Find where the given text appears and provide that cell's center as [x, y] coordinate. 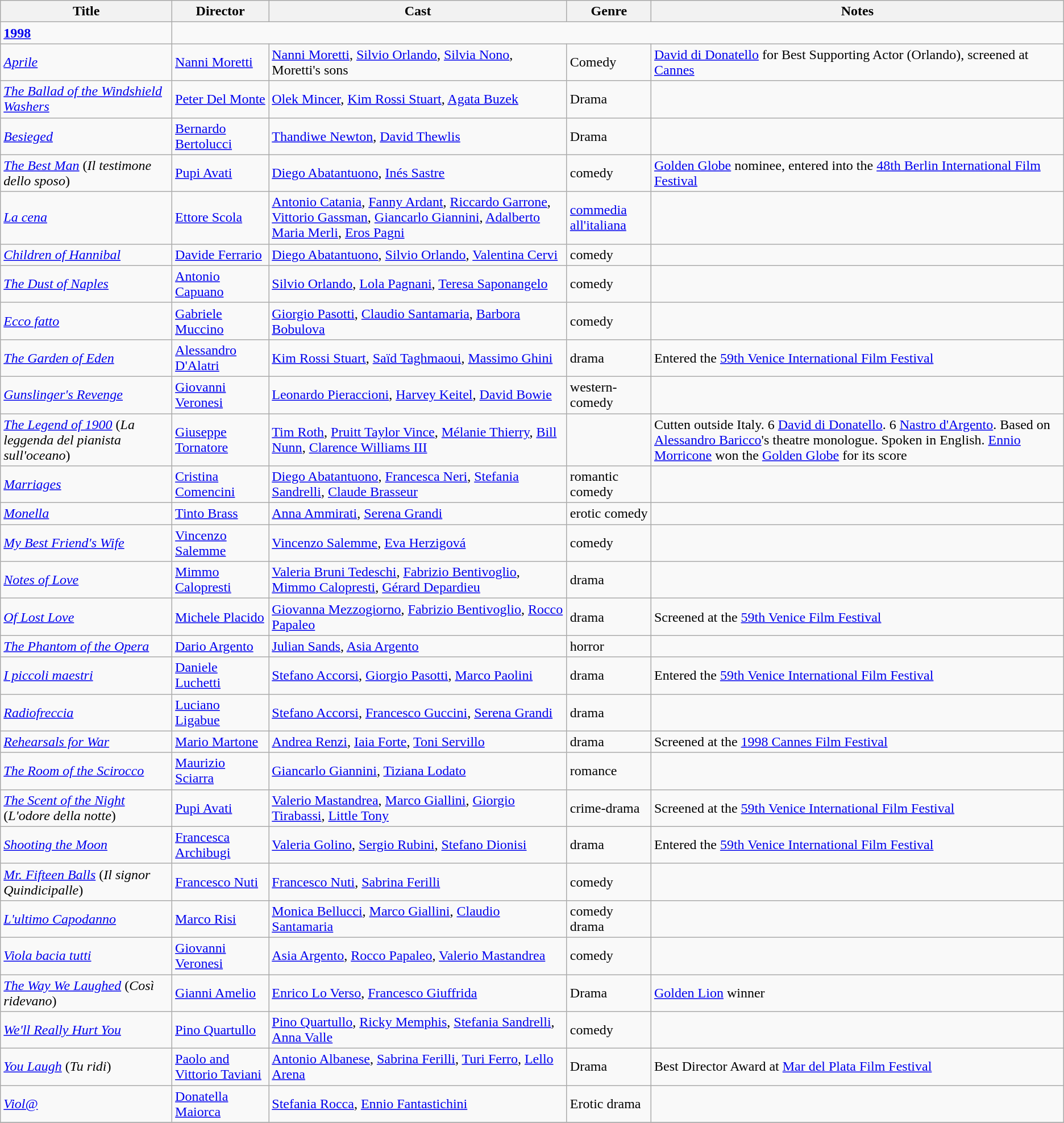
Viola bacia tutti [86, 956]
Diego Abatantuono, Silvio Orlando, Valentina Cervi [418, 255]
Best Director Award at Mar del Plata Film Festival [857, 1067]
Olek Mincer, Kim Rossi Stuart, Agata Buzek [418, 99]
Monella [86, 514]
Bernardo Bertolucci [221, 136]
Genre [609, 11]
Antonio Albanese, Sabrina Ferilli, Turi Ferro, Lello Arena [418, 1067]
Notes [857, 11]
Screened at the 1998 Cannes Film Festival [857, 742]
The Ballad of the Windshield Washers [86, 99]
The Dust of Naples [86, 284]
comedy drama [609, 918]
Besieged [86, 136]
My Best Friend's Wife [86, 543]
Radiofreccia [86, 713]
crime-drama [609, 808]
Nanni Moretti [221, 63]
Shooting the Moon [86, 845]
Cristina Comencini [221, 484]
Mr. Fifteen Balls (Il signor Quindicipalle) [86, 882]
Kim Rossi Stuart, Saïd Taghmaoui, Massimo Ghini [418, 358]
Giuseppe Tornatore [221, 440]
Diego Abatantuono, Inés Sastre [418, 173]
Golden Lion winner [857, 992]
Of Lost Love [86, 617]
erotic comedy [609, 514]
Antonio Capuano [221, 284]
Valerio Mastandrea, Marco Giallini, Giorgio Tirabassi, Little Tony [418, 808]
Donatella Maiorca [221, 1104]
Julian Sands, Asia Argento [418, 646]
commedia all'italiana [609, 218]
Francesco Nuti, Sabrina Ferilli [418, 882]
Monica Bellucci, Marco Giallini, Claudio Santamaria [418, 918]
Comedy [609, 63]
The Scent of the Night (L'odore della notte) [86, 808]
Viol@ [86, 1104]
Gianni Amelio [221, 992]
The Garden of Eden [86, 358]
La cena [86, 218]
Director [221, 11]
Diego Abatantuono, Francesca Neri, Stefania Sandrelli, Claude Brasseur [418, 484]
You Laugh (Tu ridi) [86, 1067]
L'ultimo Capodanno [86, 918]
Leonardo Pieraccioni, Harvey Keitel, David Bowie [418, 394]
Pino Quartullo [221, 1030]
Luciano Ligabue [221, 713]
The Room of the Scirocco [86, 771]
Vincenzo Salemme, Eva Herzigová [418, 543]
Anna Ammirati, Serena Grandi [418, 514]
Giancarlo Giannini, Tiziana Lodato [418, 771]
Mario Martone [221, 742]
Michele Placido [221, 617]
Pino Quartullo, Ricky Memphis, Stefania Sandrelli, Anna Valle [418, 1030]
Giorgio Pasotti, Claudio Santamaria, Barbora Bobulova [418, 321]
David di Donatello for Best Supporting Actor (Orlando), screened at Cannes [857, 63]
horror [609, 646]
Antonio Catania, Fanny Ardant, Riccardo Garrone, Vittorio Gassman, Giancarlo Giannini, Adalberto Maria Merli, Eros Pagni [418, 218]
Enrico Lo Verso, Francesco Giuffrida [418, 992]
Stefania Rocca, Ennio Fantastichini [418, 1104]
Paolo and Vittorio Taviani [221, 1067]
We'll Really Hurt You [86, 1030]
1998 [86, 33]
Mimmo Calopresti [221, 580]
Erotic drama [609, 1104]
The Phantom of the Opera [86, 646]
Ecco fatto [86, 321]
Andrea Renzi, Iaia Forte, Toni Servillo [418, 742]
Aprile [86, 63]
Francesca Archibugi [221, 845]
Peter Del Monte [221, 99]
Screened at the 59th Venice International Film Festival [857, 808]
Children of Hannibal [86, 255]
Valeria Bruni Tedeschi, Fabrizio Bentivoglio, Mimmo Calopresti, Gérard Depardieu [418, 580]
Silvio Orlando, Lola Pagnani, Teresa Saponangelo [418, 284]
Vincenzo Salemme [221, 543]
Notes of Love [86, 580]
Nanni Moretti, Silvio Orlando, Silvia Nono, Moretti's sons [418, 63]
Tinto Brass [221, 514]
Maurizio Sciarra [221, 771]
Francesco Nuti [221, 882]
Asia Argento, Rocco Papaleo, Valerio Mastandrea [418, 956]
Daniele Luchetti [221, 675]
Marco Risi [221, 918]
Cast [418, 11]
The Way We Laughed (Così ridevano) [86, 992]
Valeria Golino, Sergio Rubini, Stefano Dionisi [418, 845]
I piccoli maestri [86, 675]
Tim Roth, Pruitt Taylor Vince, Mélanie Thierry, Bill Nunn, Clarence Williams III [418, 440]
Gabriele Muccino [221, 321]
Ettore Scola [221, 218]
Gunslinger's Revenge [86, 394]
The Legend of 1900 (La leggenda del pianista sull'oceano) [86, 440]
Giovanna Mezzogiorno, Fabrizio Bentivoglio, Rocco Papaleo [418, 617]
Title [86, 11]
Dario Argento [221, 646]
Alessandro D'Alatri [221, 358]
western-comedy [609, 394]
romantic comedy [609, 484]
Marriages [86, 484]
Stefano Accorsi, Giorgio Pasotti, Marco Paolini [418, 675]
Rehearsals for War [86, 742]
The Best Man (Il testimone dello sposo) [86, 173]
Golden Globe nominee, entered into the 48th Berlin International Film Festival [857, 173]
Stefano Accorsi, Francesco Guccini, Serena Grandi [418, 713]
romance [609, 771]
Screened at the 59th Venice Film Festival [857, 617]
Thandiwe Newton, David Thewlis [418, 136]
Davide Ferrario [221, 255]
